Detect which cell encompasses the target text, then output its (x, y) center coordinate. 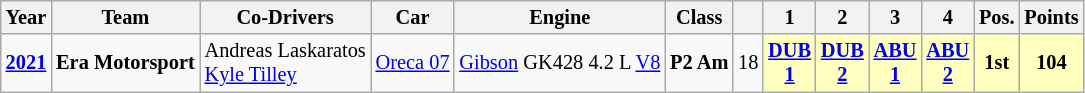
P2 Am (699, 63)
4 (948, 17)
Car (413, 17)
2021 (26, 63)
104 (1051, 63)
ABU2 (948, 63)
2 (842, 17)
Engine (560, 17)
Class (699, 17)
ABU1 (896, 63)
Andreas Laskaratos Kyle Tilley (286, 63)
Year (26, 17)
3 (896, 17)
DUB1 (790, 63)
Pos. (996, 17)
1 (790, 17)
DUB2 (842, 63)
18 (748, 63)
Co-Drivers (286, 17)
Points (1051, 17)
Era Motorsport (125, 63)
Gibson GK428 4.2 L V8 (560, 63)
Team (125, 17)
1st (996, 63)
Oreca 07 (413, 63)
